Identify which cell holds the provided text, then report its [x, y] central coordinate. 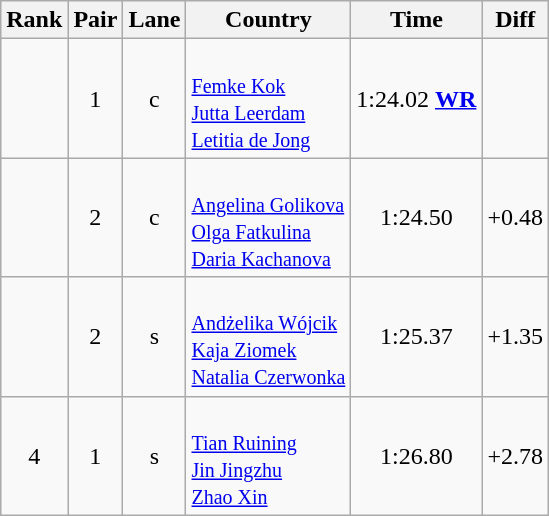
1:25.37 [416, 336]
Diff [516, 20]
1:24.50 [416, 218]
1:24.02 WR [416, 98]
Country [268, 20]
1:26.80 [416, 456]
+0.48 [516, 218]
Rank [34, 20]
4 [34, 456]
+2.78 [516, 456]
Time [416, 20]
Pair [96, 20]
Femke KokJutta LeerdamLetitia de Jong [268, 98]
Tian RuiningJin JingzhuZhao Xin [268, 456]
Andżelika WójcikKaja ZiomekNatalia Czerwonka [268, 336]
Lane [154, 20]
+1.35 [516, 336]
Angelina GolikovaOlga FatkulinaDaria Kachanova [268, 218]
